Extract the (X, Y) coordinate from the center of the cell holding the provided text.  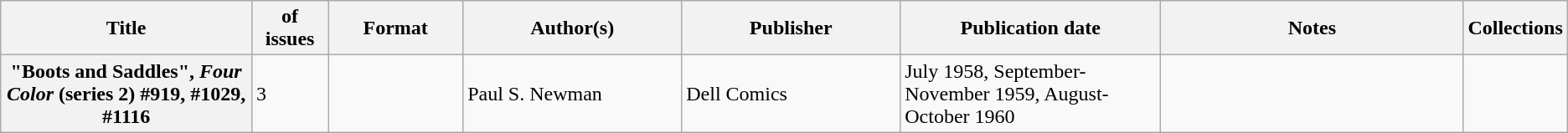
Collections (1515, 28)
Publication date (1030, 28)
of issues (290, 28)
"Boots and Saddles", Four Color (series 2) #919, #1029, #1116 (126, 94)
Title (126, 28)
Notes (1312, 28)
Dell Comics (791, 94)
Paul S. Newman (573, 94)
July 1958, September-November 1959, August-October 1960 (1030, 94)
Format (395, 28)
3 (290, 94)
Author(s) (573, 28)
Publisher (791, 28)
